Identify which cell holds the provided text, then report its (x, y) central coordinate. 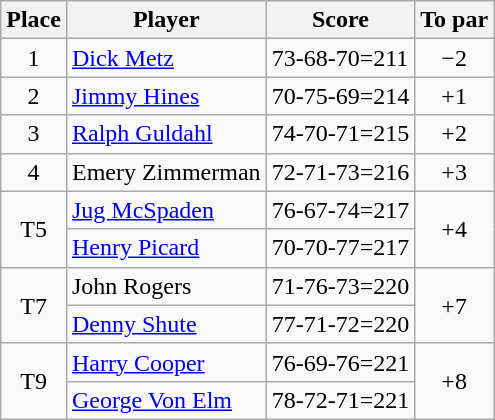
Jimmy Hines (166, 96)
−2 (454, 58)
Emery Zimmerman (166, 172)
72-71-73=216 (340, 172)
+4 (454, 229)
74-70-71=215 (340, 134)
+8 (454, 381)
2 (34, 96)
70-75-69=214 (340, 96)
Denny Shute (166, 324)
1 (34, 58)
Player (166, 20)
T7 (34, 305)
76-67-74=217 (340, 210)
+7 (454, 305)
Score (340, 20)
77-71-72=220 (340, 324)
T5 (34, 229)
73-68-70=211 (340, 58)
4 (34, 172)
John Rogers (166, 286)
71-76-73=220 (340, 286)
78-72-71=221 (340, 400)
To par (454, 20)
+1 (454, 96)
T9 (34, 381)
Place (34, 20)
Harry Cooper (166, 362)
Jug McSpaden (166, 210)
George Von Elm (166, 400)
3 (34, 134)
+2 (454, 134)
Henry Picard (166, 248)
+3 (454, 172)
76-69-76=221 (340, 362)
Dick Metz (166, 58)
70-70-77=217 (340, 248)
Ralph Guldahl (166, 134)
